Return the (x, y) coordinate for the center point of the cell that contains the specified text.  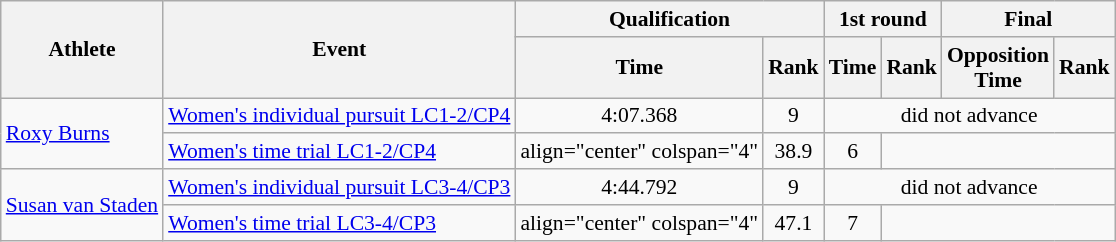
47.1 (794, 223)
4:44.792 (639, 187)
Qualification (669, 19)
Susan van Staden (82, 204)
38.9 (794, 152)
1st round (883, 19)
7 (853, 223)
4:07.368 (639, 116)
Women's individual pursuit LC1-2/CP4 (339, 116)
Women's time trial LC1-2/CP4 (339, 152)
OppositionTime (998, 68)
Women's individual pursuit LC3-4/CP3 (339, 187)
Event (339, 50)
6 (853, 152)
Athlete (82, 50)
Roxy Burns (82, 134)
Women's time trial LC3-4/CP3 (339, 223)
Final (1028, 19)
